Determine the [X, Y] coordinate at the center of the cell enclosing the given text.  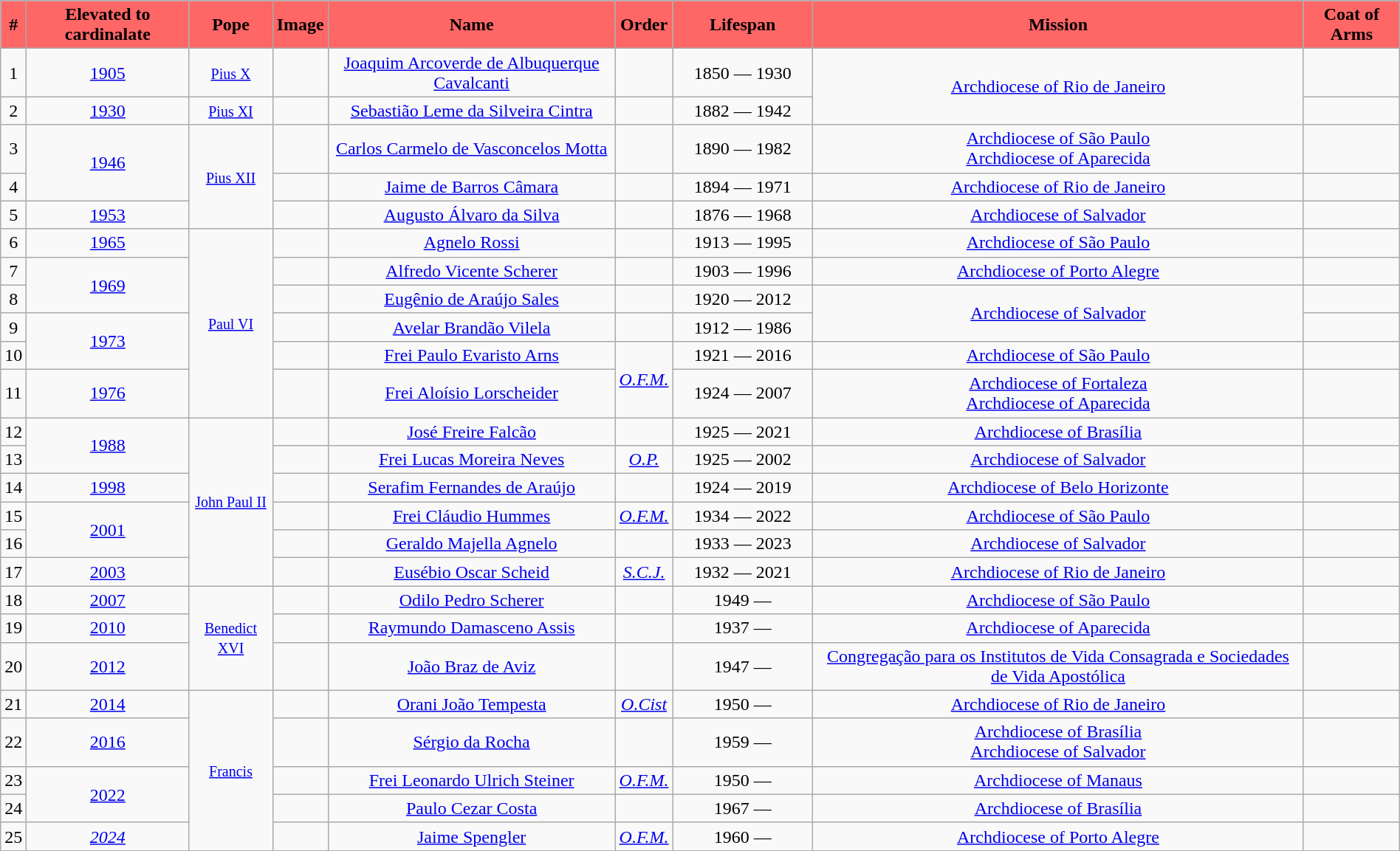
Francis [230, 771]
2001 [108, 530]
1947 — [743, 666]
Elevated to cardinalate [108, 25]
1924 — 2019 [743, 488]
Odilo Pedro Scherer [471, 600]
25 [13, 836]
9 [13, 327]
Agnelo Rossi [471, 243]
Image [300, 25]
11 [13, 393]
Pope [230, 25]
3 [13, 149]
Coat of Arms [1351, 25]
1921 — 2016 [743, 355]
19 [13, 628]
1930 [108, 111]
1932 — 2021 [743, 572]
Pius XII [230, 177]
Order [644, 25]
1882 — 1942 [743, 111]
Alfredo Vicente Scherer [471, 271]
1967 — [743, 808]
1959 — [743, 743]
Frei Cláudio Hummes [471, 516]
1933 — 2023 [743, 544]
Avelar Brandão Vilela [471, 327]
24 [13, 808]
1960 — [743, 836]
Archdiocese of Aparecida [1057, 628]
2012 [108, 666]
1890 — 1982 [743, 149]
Orani João Tempesta [471, 704]
6 [13, 243]
1924 — 2007 [743, 393]
13 [13, 460]
Frei Aloísio Lorscheider [471, 393]
Archdiocese of FortalezaArchdiocese of Aparecida [1057, 393]
21 [13, 704]
S.C.J. [644, 572]
O.Cist [644, 704]
1 [13, 72]
1850 — 1930 [743, 72]
Frei Lucas Moreira Neves [471, 460]
1998 [108, 488]
Sebastião Leme da Silveira Cintra [471, 111]
2003 [108, 572]
16 [13, 544]
Augusto Álvaro da Silva [471, 215]
1937 — [743, 628]
1934 — 2022 [743, 516]
João Braz de Aviz [471, 666]
1925 — 2002 [743, 460]
Mission [1057, 25]
Frei Leonardo Ulrich Steiner [471, 780]
1949 — [743, 600]
José Freire Falcão [471, 432]
5 [13, 215]
John Paul II [230, 502]
Archdiocese of BrasíliaArchdiocese of Salvador [1057, 743]
8 [13, 299]
2 [13, 111]
1876 — 1968 [743, 215]
Jaime de Barros Câmara [471, 187]
1913 — 1995 [743, 243]
23 [13, 780]
2022 [108, 794]
Archdiocese of Belo Horizonte [1057, 488]
1988 [108, 446]
Pius X [230, 72]
Archdiocese of Manaus [1057, 780]
Carlos Carmelo de Vasconcelos Motta [471, 149]
Joaquim Arcoverde de Albuquerque Cavalcanti [471, 72]
10 [13, 355]
Serafim Fernandes de Araújo [471, 488]
1920 — 2012 [743, 299]
1925 — 2021 [743, 432]
Eugênio de Araújo Sales [471, 299]
O.P. [644, 460]
14 [13, 488]
1946 [108, 162]
2024 [108, 836]
Eusébio Oscar Scheid [471, 572]
2014 [108, 704]
Sérgio da Rocha [471, 743]
17 [13, 572]
Jaime Spengler [471, 836]
1969 [108, 285]
Lifespan [743, 25]
1905 [108, 72]
1953 [108, 215]
Paulo Cezar Costa [471, 808]
1965 [108, 243]
22 [13, 743]
Geraldo Majella Agnelo [471, 544]
18 [13, 600]
1894 — 1971 [743, 187]
20 [13, 666]
2016 [108, 743]
1903 — 1996 [743, 271]
1976 [108, 393]
Pius XI [230, 111]
15 [13, 516]
Frei Paulo Evaristo Arns [471, 355]
2007 [108, 600]
1912 — 1986 [743, 327]
4 [13, 187]
12 [13, 432]
2010 [108, 628]
Raymundo Damasceno Assis [471, 628]
1973 [108, 341]
Congregação para os Institutos de Vida Consagrada e Sociedades de Vida Apostólica [1057, 666]
# [13, 25]
Name [471, 25]
Paul VI [230, 323]
7 [13, 271]
Archdiocese of São PauloArchdiocese of Aparecida [1057, 149]
Benedict XVI [230, 638]
